Locate the cell with the specified text and output its [x, y] center coordinate. 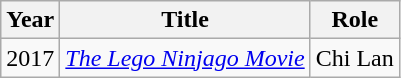
Role [354, 20]
The Lego Ninjago Movie [185, 58]
Year [30, 20]
2017 [30, 58]
Chi Lan [354, 58]
Title [185, 20]
